Return the [X, Y] coordinate for the center point of the cell that contains the specified text.  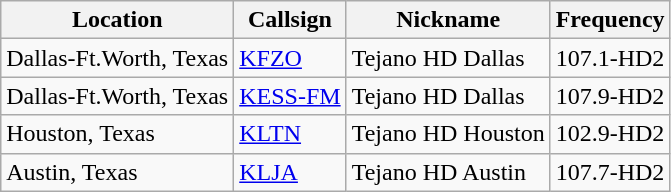
Tejano HD Houston [448, 134]
Location [118, 20]
Austin, Texas [118, 172]
Houston, Texas [118, 134]
KLJA [290, 172]
Frequency [610, 20]
107.7-HD2 [610, 172]
KESS-FM [290, 96]
KFZO [290, 58]
107.1-HD2 [610, 58]
102.9-HD2 [610, 134]
Callsign [290, 20]
Nickname [448, 20]
107.9-HD2 [610, 96]
Tejano HD Austin [448, 172]
KLTN [290, 134]
